Return the (X, Y) coordinate for the center point of the cell that contains the specified text.  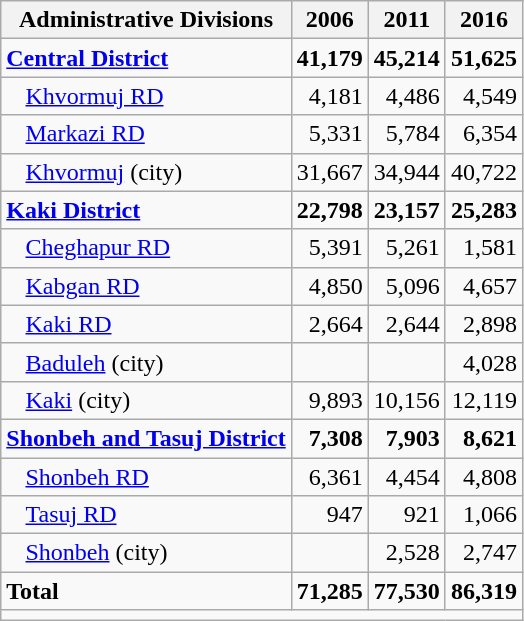
Total (146, 591)
22,798 (330, 210)
Shonbeh and Tasuj District (146, 438)
Cheghapur RD (146, 248)
Tasuj RD (146, 515)
6,354 (484, 134)
2016 (484, 20)
8,621 (484, 438)
4,657 (484, 286)
5,096 (406, 286)
40,722 (484, 172)
4,850 (330, 286)
5,391 (330, 248)
2011 (406, 20)
4,454 (406, 477)
6,361 (330, 477)
1,066 (484, 515)
23,157 (406, 210)
947 (330, 515)
5,261 (406, 248)
7,308 (330, 438)
4,486 (406, 96)
34,944 (406, 172)
Kaki RD (146, 324)
41,179 (330, 58)
12,119 (484, 400)
2006 (330, 20)
4,181 (330, 96)
2,747 (484, 553)
1,581 (484, 248)
Kabgan RD (146, 286)
Shonbeh RD (146, 477)
5,784 (406, 134)
45,214 (406, 58)
4,549 (484, 96)
Kaki District (146, 210)
7,903 (406, 438)
25,283 (484, 210)
4,028 (484, 362)
31,667 (330, 172)
86,319 (484, 591)
77,530 (406, 591)
2,664 (330, 324)
4,808 (484, 477)
71,285 (330, 591)
Khvormuj (city) (146, 172)
Shonbeh (city) (146, 553)
921 (406, 515)
Markazi RD (146, 134)
2,898 (484, 324)
5,331 (330, 134)
Kaki (city) (146, 400)
10,156 (406, 400)
Baduleh (city) (146, 362)
2,528 (406, 553)
Administrative Divisions (146, 20)
9,893 (330, 400)
51,625 (484, 58)
Khvormuj RD (146, 96)
2,644 (406, 324)
Central District (146, 58)
